Identify which cell holds the provided text, then report its [x, y] central coordinate. 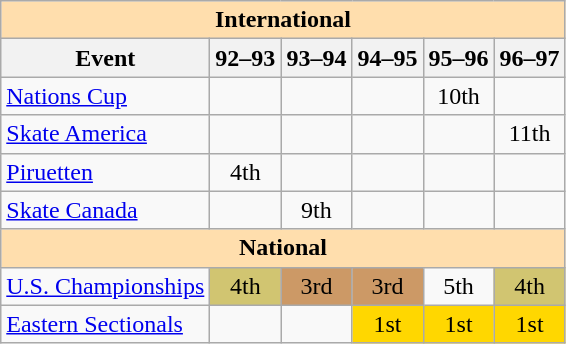
U.S. Championships [106, 286]
International [283, 20]
94–95 [388, 58]
Event [106, 58]
Nations Cup [106, 96]
Piruetten [106, 172]
Eastern Sectionals [106, 324]
95–96 [458, 58]
92–93 [246, 58]
5th [458, 286]
National [283, 248]
96–97 [530, 58]
10th [458, 96]
11th [530, 134]
Skate Canada [106, 210]
93–94 [316, 58]
9th [316, 210]
Skate America [106, 134]
